Locate the cell with the specified text and output its [X, Y] center coordinate. 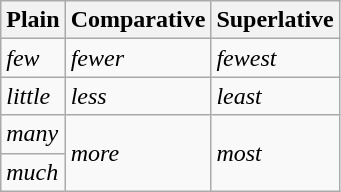
less [138, 96]
more [138, 153]
few [33, 58]
most [275, 153]
fewer [138, 58]
fewest [275, 58]
least [275, 96]
Superlative [275, 20]
Comparative [138, 20]
Plain [33, 20]
many [33, 134]
much [33, 172]
little [33, 96]
